Scan for the cell matching the given text and deliver its [X, Y] coordinate at center. 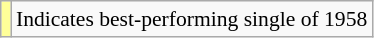
Indicates best-performing single of 1958 [192, 19]
